For the text-containing cell, return its midpoint in (X, Y) coordinate format. 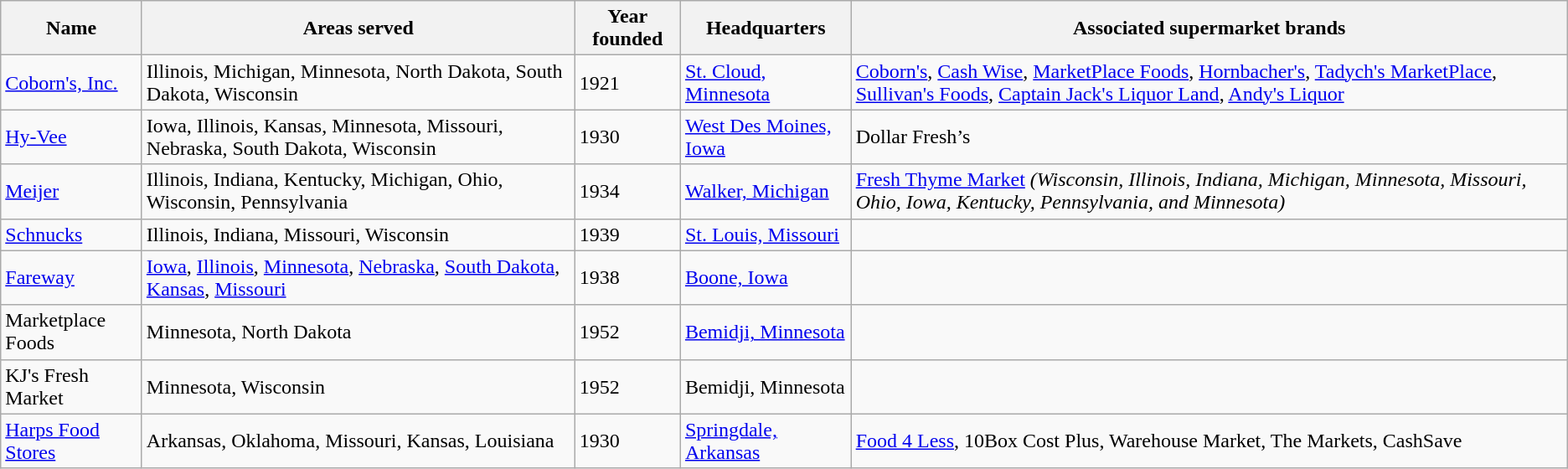
St. Louis, Missouri (766, 234)
Associated supermarket brands (1210, 28)
Food 4 Less, 10Box Cost Plus, Warehouse Market, The Markets, CashSave (1210, 441)
Boone, Iowa (766, 278)
KJ's Fresh Market (72, 387)
Coborn's, Inc. (72, 82)
Iowa, Illinois, Minnesota, Nebraska, South Dakota, Kansas, Missouri (358, 278)
Coborn's, Cash Wise, MarketPlace Foods, Hornbacher's, Tadych's MarketPlace, Sullivan's Foods, Captain Jack's Liquor Land, Andy's Liquor (1210, 82)
Hy-Vee (72, 137)
Walker, Michigan (766, 191)
Minnesota, Wisconsin (358, 387)
Fresh Thyme Market (Wisconsin, Illinois, Indiana, Michigan, Minnesota, Missouri, Ohio, Iowa, Kentucky, Pennsylvania, and Minnesota) (1210, 191)
Schnucks (72, 234)
Meijer (72, 191)
1939 (627, 234)
St. Cloud, Minnesota (766, 82)
Headquarters (766, 28)
Illinois, Indiana, Kentucky, Michigan, Ohio, Wisconsin, Pennsylvania (358, 191)
Fareway (72, 278)
Springdale, Arkansas (766, 441)
1938 (627, 278)
Areas served (358, 28)
Illinois, Indiana, Missouri, Wisconsin (358, 234)
Year founded (627, 28)
Arkansas, Oklahoma, Missouri, Kansas, Louisiana (358, 441)
Harps Food Stores (72, 441)
Illinois, Michigan, Minnesota, North Dakota, South Dakota, Wisconsin (358, 82)
1921 (627, 82)
Iowa, Illinois, Kansas, Minnesota, Missouri, Nebraska, South Dakota, Wisconsin (358, 137)
Minnesota, North Dakota (358, 332)
1934 (627, 191)
West Des Moines, Iowa (766, 137)
Name (72, 28)
Dollar Fresh’s (1210, 137)
Marketplace Foods (72, 332)
